Return [X, Y] of the center of cell containing provided text 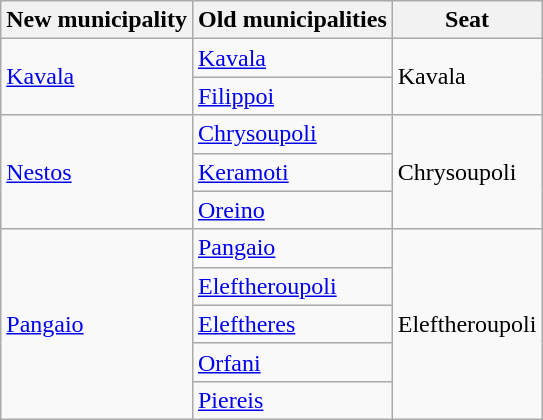
Old municipalities [292, 20]
Eleftheres [292, 324]
Keramoti [292, 172]
Oreino [292, 210]
Piereis [292, 400]
Nestos [97, 172]
Orfani [292, 362]
Seat [467, 20]
Filippoi [292, 96]
New municipality [97, 20]
